Identify which cell holds the provided text, then report its [x, y] central coordinate. 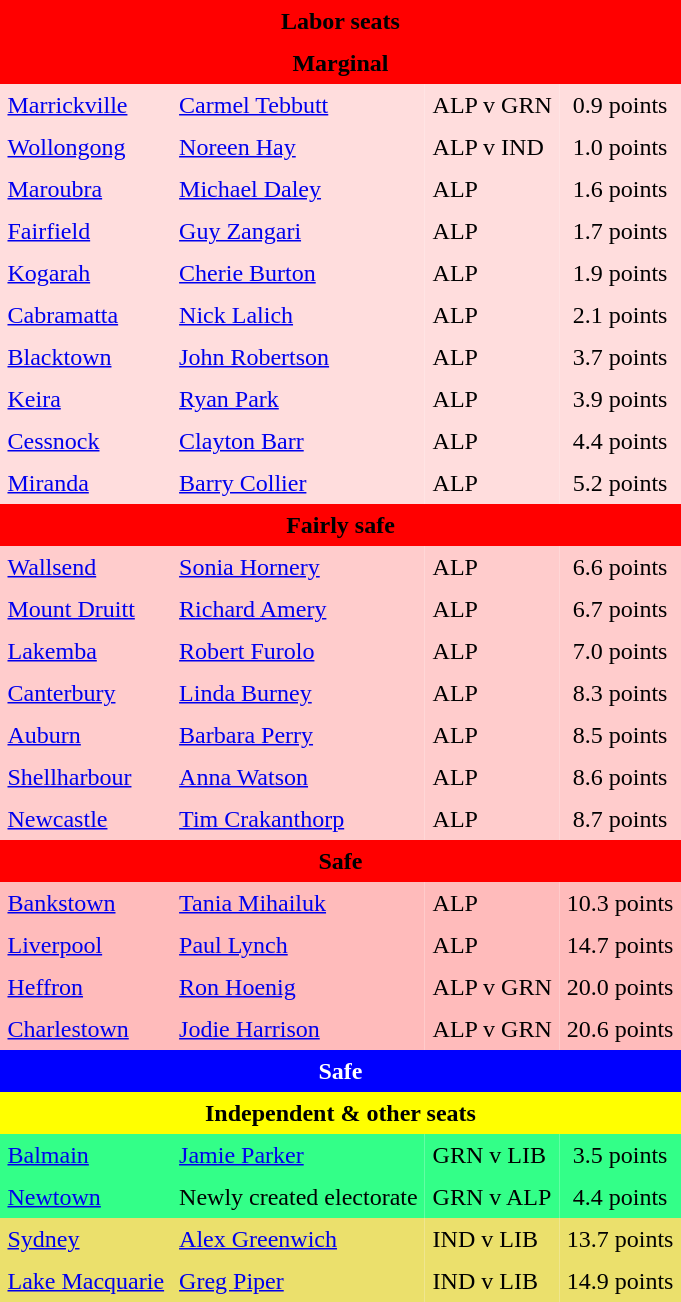
Paul Lynch [299, 946]
Ryan Park [299, 400]
13.7 points [620, 1240]
8.6 points [620, 778]
Ron Hoenig [299, 988]
Tania Mihailuk [299, 904]
Linda Burney [299, 694]
1.7 points [620, 232]
IND v LIB [492, 1240]
Cabramatta [86, 316]
Jamie Parker [299, 1156]
Balmain [86, 1156]
Bankstown [86, 904]
7.0 points [620, 652]
14.7 points [620, 946]
0.9 points [620, 106]
Newcastle [86, 820]
ALP v IND [492, 148]
Auburn [86, 736]
Nick Lalich [299, 316]
Mount Druitt [86, 610]
Independent & other seats [340, 1114]
8.7 points [620, 820]
Sonia Hornery [299, 568]
3.9 points [620, 400]
5.2 points [620, 484]
2.1 points [620, 316]
3.7 points [620, 358]
Lakemba [86, 652]
Barry Collier [299, 484]
Marrickville [86, 106]
Alex Greenwich [299, 1240]
Marginal [340, 64]
Sydney [86, 1240]
Miranda [86, 484]
3.5 points [620, 1156]
Heffron [86, 988]
Kogarah [86, 274]
Carmel Tebbutt [299, 106]
Guy Zangari [299, 232]
Labor seats [340, 22]
6.6 points [620, 568]
GRN v LIB [492, 1156]
20.6 points [620, 1030]
Wallsend [86, 568]
Cherie Burton [299, 274]
Anna Watson [299, 778]
Newtown [86, 1198]
1.0 points [620, 148]
Tim Crakanthorp [299, 820]
Robert Furolo [299, 652]
Barbara Perry [299, 736]
8.5 points [620, 736]
Canterbury [86, 694]
Shellharbour [86, 778]
Noreen Hay [299, 148]
10.3 points [620, 904]
1.9 points [620, 274]
Wollongong [86, 148]
Maroubra [86, 190]
1.6 points [620, 190]
GRN v ALP [492, 1198]
Jodie Harrison [299, 1030]
Blacktown [86, 358]
Fairly safe [340, 526]
20.0 points [620, 988]
Fairfield [86, 232]
8.3 points [620, 694]
Michael Daley [299, 190]
Cessnock [86, 442]
Charlestown [86, 1030]
Clayton Barr [299, 442]
6.7 points [620, 610]
John Robertson [299, 358]
Liverpool [86, 946]
Keira [86, 400]
Richard Amery [299, 610]
Newly created electorate [299, 1198]
